Scan for the cell matching the given text and deliver its (X, Y) coordinate at center. 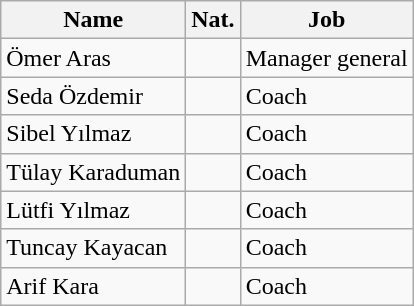
Sibel Yılmaz (94, 134)
Job (326, 20)
Ömer Aras (94, 58)
Arif Kara (94, 286)
Name (94, 20)
Nat. (213, 20)
Lütfi Yılmaz (94, 210)
Tuncay Kayacan (94, 248)
Manager general (326, 58)
Seda Özdemir (94, 96)
Tülay Karaduman (94, 172)
